Return the [x, y] coordinate for the center point of the cell that contains the specified text.  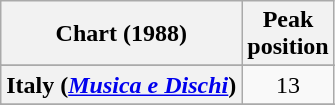
Chart (1988) [122, 34]
Peak position [288, 34]
Italy (Musica e Dischi) [122, 85]
13 [288, 85]
